Search for the cell housing the specified text and yield its [X, Y] center coordinate. 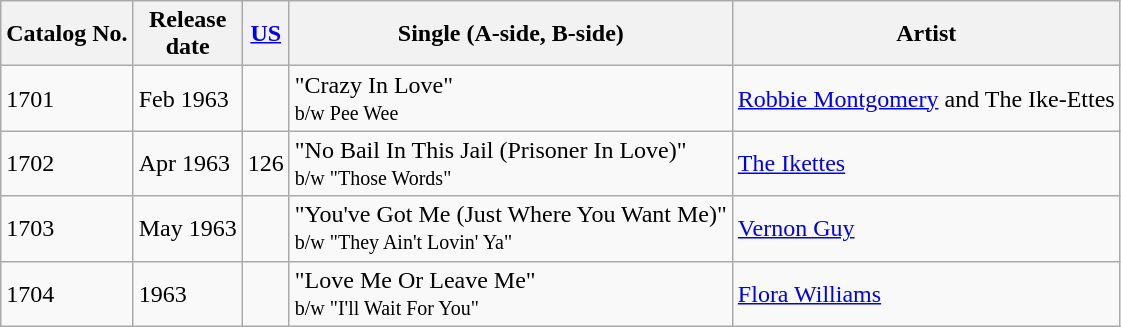
1963 [188, 294]
126 [266, 164]
1701 [67, 98]
US [266, 34]
"You've Got Me (Just Where You Want Me)"b/w "They Ain't Lovin' Ya" [510, 228]
Feb 1963 [188, 98]
Apr 1963 [188, 164]
Catalog No. [67, 34]
Releasedate [188, 34]
The Ikettes [926, 164]
1704 [67, 294]
Flora Williams [926, 294]
May 1963 [188, 228]
"Crazy In Love"b/w Pee Wee [510, 98]
Single (A-side, B-side) [510, 34]
Vernon Guy [926, 228]
1702 [67, 164]
Robbie Montgomery and The Ike-Ettes [926, 98]
"No Bail In This Jail (Prisoner In Love)"b/w "Those Words" [510, 164]
"Love Me Or Leave Me"b/w "I'll Wait For You" [510, 294]
1703 [67, 228]
Artist [926, 34]
